Return the (X, Y) coordinate for the center point of the cell that contains the specified text.  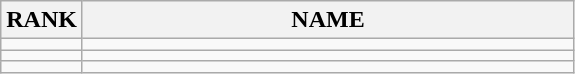
NAME (328, 20)
RANK (42, 20)
